Provide the [x, y] coordinate of the cell's center where the given text is located.  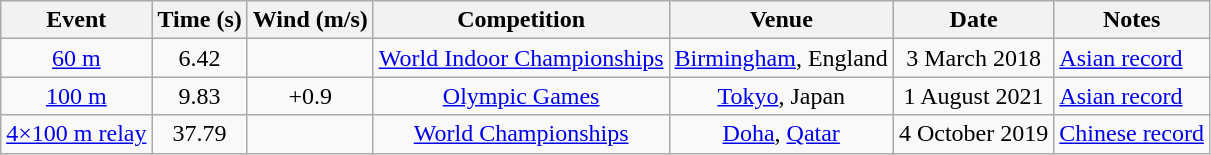
9.83 [200, 96]
Time (s) [200, 20]
3 March 2018 [973, 58]
+0.9 [310, 96]
60 m [76, 58]
4 October 2019 [973, 134]
Wind (m/s) [310, 20]
Chinese record [1132, 134]
Notes [1132, 20]
Tokyo, Japan [781, 96]
Venue [781, 20]
Event [76, 20]
Date [973, 20]
World Indoor Championships [521, 58]
World Championships [521, 134]
Doha, Qatar [781, 134]
Birmingham, England [781, 58]
100 m [76, 96]
Olympic Games [521, 96]
1 August 2021 [973, 96]
4×100 m relay [76, 134]
6.42 [200, 58]
37.79 [200, 134]
Competition [521, 20]
